Provide the [x, y] coordinate of the cell's center where the given text is located.  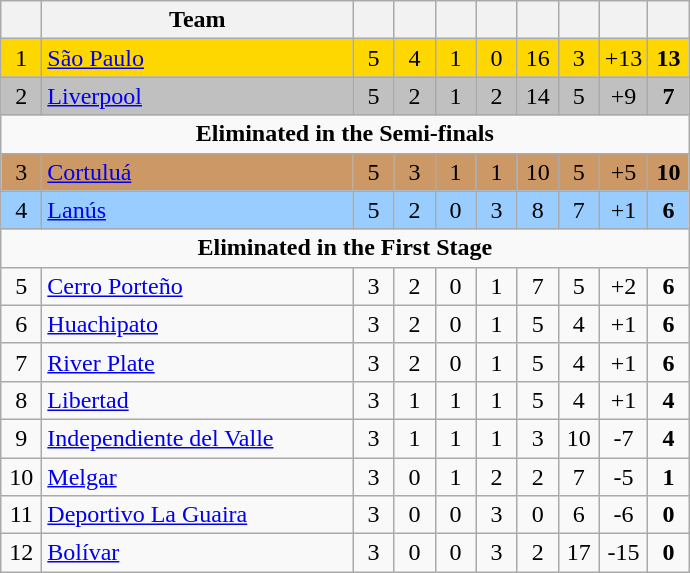
17 [578, 553]
Huachipato [198, 324]
Deportivo La Guaira [198, 515]
16 [538, 58]
-6 [624, 515]
Melgar [198, 477]
Liverpool [198, 96]
14 [538, 96]
11 [22, 515]
Team [198, 20]
River Plate [198, 362]
12 [22, 553]
Cortuluá [198, 172]
Independiente del Valle [198, 438]
13 [668, 58]
Cerro Porteño [198, 286]
-15 [624, 553]
+5 [624, 172]
-7 [624, 438]
Eliminated in the First Stage [345, 248]
Bolívar [198, 553]
+13 [624, 58]
São Paulo [198, 58]
Eliminated in the Semi-finals [345, 134]
-5 [624, 477]
Lanús [198, 210]
+9 [624, 96]
Libertad [198, 400]
9 [22, 438]
+2 [624, 286]
